For the text-containing cell, return its midpoint in [X, Y] coordinate format. 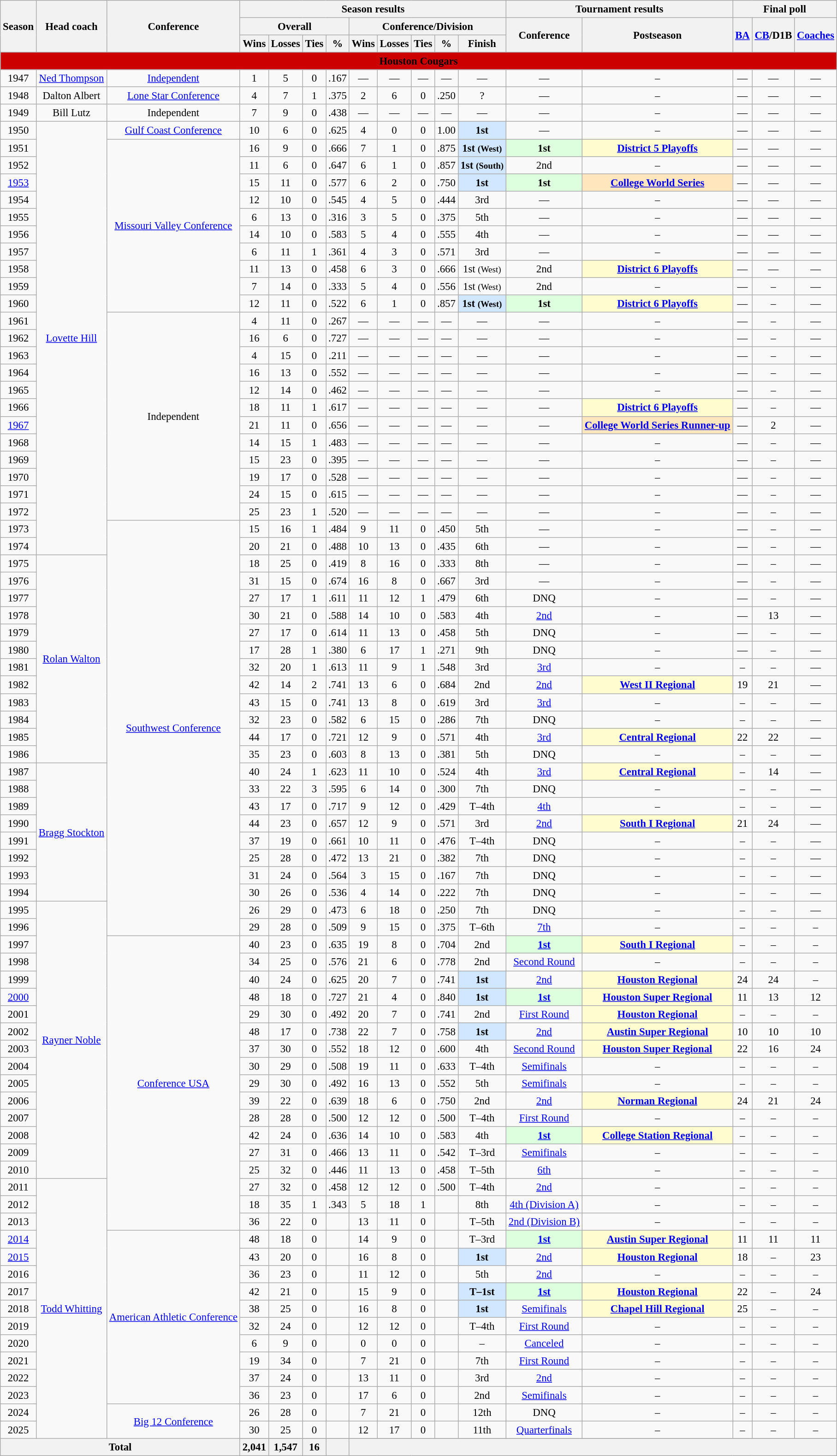
.446 [338, 1170]
1960 [18, 304]
1971 [18, 495]
.684 [446, 685]
.382 [446, 858]
.617 [338, 408]
.556 [446, 286]
1948 [18, 96]
1969 [18, 460]
2024 [18, 1413]
.316 [338, 217]
.758 [446, 1032]
CB/D1B [773, 35]
.536 [338, 893]
Coaches [816, 35]
Quarterfinals [544, 1430]
2015 [18, 1257]
1994 [18, 893]
.661 [338, 841]
BA [742, 35]
1953 [18, 183]
1996 [18, 927]
.509 [338, 927]
1.00 [446, 130]
2009 [18, 1153]
.466 [338, 1153]
.522 [338, 304]
.286 [446, 719]
Rayner Noble [71, 1040]
.381 [446, 754]
Conference/Division [427, 27]
.667 [446, 581]
.738 [338, 1032]
1981 [18, 668]
District 5 Playoffs [657, 148]
1988 [18, 789]
.840 [446, 997]
West II Regional [657, 685]
2012 [18, 1205]
.778 [446, 962]
.380 [338, 650]
1958 [18, 269]
1956 [18, 235]
.300 [446, 789]
2nd (Division B) [544, 1222]
1987 [18, 772]
College World Series Runner-up [657, 425]
.542 [446, 1153]
2011 [18, 1187]
.473 [338, 910]
.444 [446, 200]
.657 [338, 824]
.524 [446, 772]
Season [18, 27]
2017 [18, 1291]
2010 [18, 1170]
1947 [18, 78]
1955 [18, 217]
.613 [338, 668]
.875 [446, 148]
.508 [338, 1066]
? [482, 96]
Bill Lutz [71, 113]
.555 [446, 235]
1951 [18, 148]
1995 [18, 910]
.211 [338, 356]
Big 12 Conference [173, 1421]
.674 [338, 581]
2021 [18, 1361]
.721 [338, 737]
.520 [338, 512]
4th (Division A) [544, 1205]
.545 [338, 200]
Lovette Hill [71, 338]
.656 [338, 425]
.614 [338, 633]
Norman Regional [657, 1101]
Houston Cougars [419, 61]
.577 [338, 183]
1950 [18, 130]
.267 [338, 321]
Ned Thompson [71, 78]
.619 [446, 702]
1983 [18, 702]
2014 [18, 1239]
1977 [18, 598]
.639 [338, 1101]
1957 [18, 252]
.528 [338, 477]
1965 [18, 390]
2013 [18, 1222]
.647 [338, 165]
1963 [18, 356]
.635 [338, 945]
.483 [338, 442]
.704 [446, 945]
2025 [18, 1430]
1979 [18, 633]
.615 [338, 495]
Tournament results [619, 9]
.395 [338, 460]
.472 [338, 858]
39 [254, 1101]
1978 [18, 616]
1984 [18, 719]
.271 [446, 650]
.595 [338, 789]
.476 [446, 841]
1967 [18, 425]
1997 [18, 945]
33 [254, 789]
1993 [18, 876]
Total [120, 1447]
.222 [446, 893]
.462 [338, 390]
1975 [18, 564]
1989 [18, 806]
2023 [18, 1395]
1966 [18, 408]
Overall [294, 27]
T–6th [482, 927]
2001 [18, 1014]
1968 [18, 442]
Finish [482, 44]
2019 [18, 1326]
.623 [338, 772]
1992 [18, 858]
1964 [18, 373]
T–1st [482, 1291]
.611 [338, 598]
1976 [18, 581]
1991 [18, 841]
.343 [338, 1205]
Canceled [544, 1344]
Bragg Stockton [71, 832]
11th [482, 1430]
.435 [446, 546]
College World Series [657, 183]
1990 [18, 824]
1980 [18, 650]
1954 [18, 200]
.564 [338, 876]
1999 [18, 979]
.633 [446, 1066]
12th [482, 1413]
.484 [338, 529]
.636 [338, 1136]
9th [482, 650]
Chapel Hill Regional [657, 1309]
College Station Regional [657, 1136]
Postseason [657, 35]
1970 [18, 477]
1972 [18, 512]
Todd Whitting [71, 1309]
1st (South) [482, 165]
1986 [18, 754]
.600 [446, 1049]
1982 [18, 685]
1,547 [285, 1447]
2003 [18, 1049]
.479 [446, 598]
2008 [18, 1136]
1998 [18, 962]
.603 [338, 754]
1949 [18, 113]
2007 [18, 1118]
2002 [18, 1032]
2020 [18, 1344]
2018 [18, 1309]
.450 [446, 529]
Season results [373, 9]
1973 [18, 529]
1985 [18, 737]
1961 [18, 321]
2,041 [254, 1447]
Final poll [785, 9]
38 [254, 1309]
.588 [338, 616]
2005 [18, 1084]
Dalton Albert [71, 96]
2000 [18, 997]
American Athletic Conference [173, 1317]
.419 [338, 564]
.717 [338, 806]
Head coach [71, 27]
1959 [18, 286]
Rolan Walton [71, 659]
.582 [338, 719]
1962 [18, 338]
Southwest Conference [173, 728]
2022 [18, 1378]
.488 [338, 546]
1974 [18, 546]
2004 [18, 1066]
.429 [446, 806]
1952 [18, 165]
Gulf Coast Conference [173, 130]
.438 [338, 113]
.548 [446, 668]
Conference USA [173, 1083]
.576 [338, 962]
.361 [338, 252]
Missouri Valley Conference [173, 226]
2006 [18, 1101]
Lone Star Conference [173, 96]
2016 [18, 1274]
